For the text-containing cell, return its midpoint in [x, y] coordinate format. 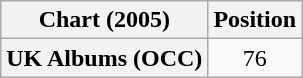
Chart (2005) [104, 20]
UK Albums (OCC) [104, 58]
Position [255, 20]
76 [255, 58]
